Find where the given text appears and provide that cell's center as [X, Y] coordinate. 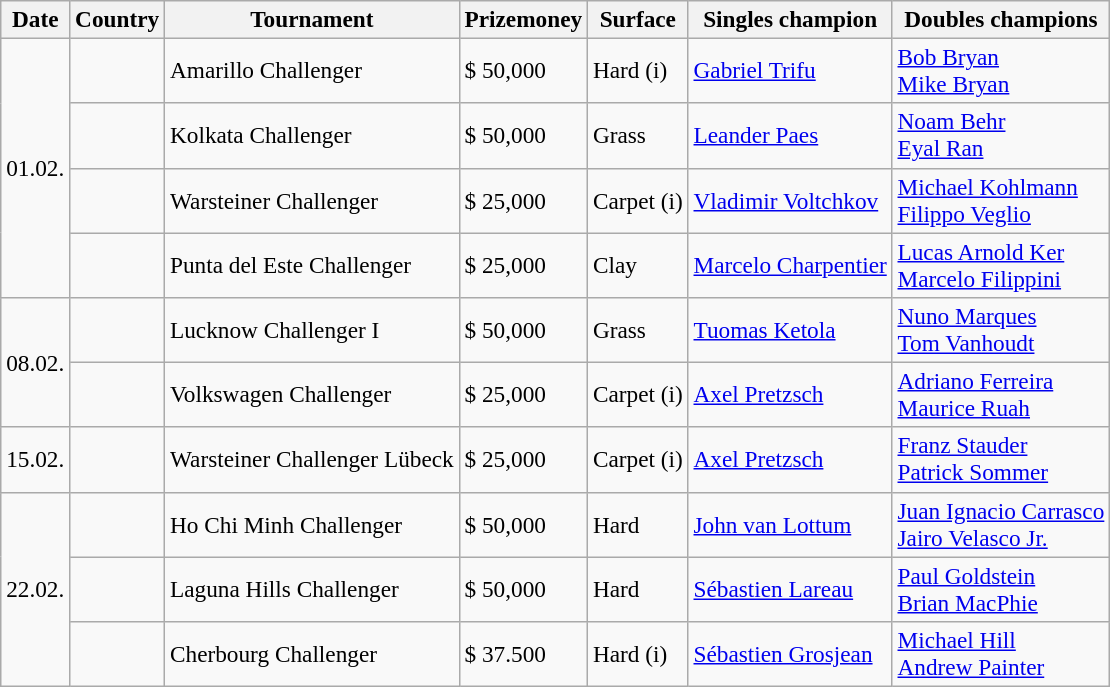
Leander Paes [790, 136]
Lucknow Challenger I [312, 330]
Nuno Marques Tom Vanhoudt [1001, 330]
Michael Kohlmann Filippo Veglio [1001, 200]
08.02. [36, 362]
Juan Ignacio Carrasco Jairo Velasco Jr. [1001, 524]
Sébastien Grosjean [790, 654]
Warsteiner Challenger [312, 200]
Kolkata Challenger [312, 136]
Ho Chi Minh Challenger [312, 524]
Vladimir Voltchkov [790, 200]
Amarillo Challenger [312, 70]
Laguna Hills Challenger [312, 588]
Singles champion [790, 19]
Prizemoney [523, 19]
Gabriel Trifu [790, 70]
Volkswagen Challenger [312, 394]
01.02. [36, 168]
Tournament [312, 19]
Sébastien Lareau [790, 588]
15.02. [36, 460]
Surface [638, 19]
Lucas Arnold Ker Marcelo Filippini [1001, 264]
Country [118, 19]
Bob Bryan Mike Bryan [1001, 70]
22.02. [36, 589]
Clay [638, 264]
John van Lottum [790, 524]
Franz Stauder Patrick Sommer [1001, 460]
Tuomas Ketola [790, 330]
Marcelo Charpentier [790, 264]
$ 37.500 [523, 654]
Cherbourg Challenger [312, 654]
Punta del Este Challenger [312, 264]
Adriano Ferreira Maurice Ruah [1001, 394]
Date [36, 19]
Warsteiner Challenger Lübeck [312, 460]
Noam Behr Eyal Ran [1001, 136]
Michael Hill Andrew Painter [1001, 654]
Paul Goldstein Brian MacPhie [1001, 588]
Doubles champions [1001, 19]
